From the cell containing the given text, extract its center point as (x, y) coordinate. 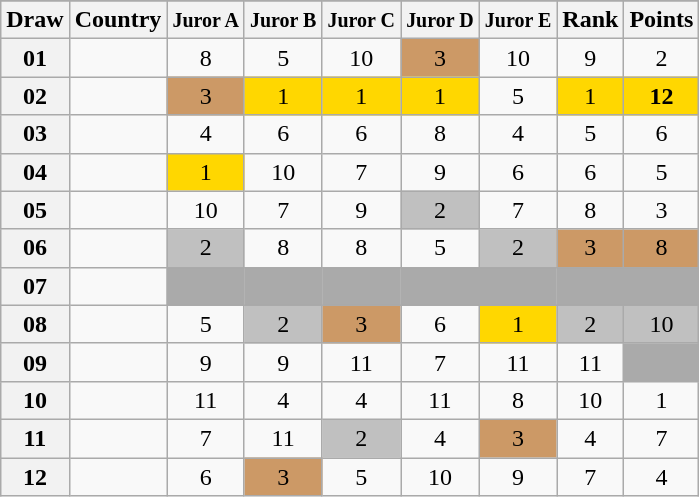
Points (662, 20)
09 (35, 362)
Country (118, 20)
01 (35, 58)
07 (35, 286)
Juror E (518, 20)
03 (35, 134)
Juror B (283, 20)
Draw (35, 20)
05 (35, 210)
02 (35, 96)
06 (35, 248)
Juror C (362, 20)
04 (35, 172)
Juror D (440, 20)
Rank (590, 20)
08 (35, 324)
Juror A (206, 20)
